Return (X, Y) of the center of cell containing provided text 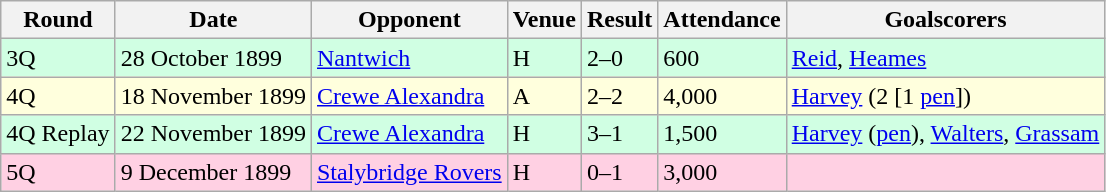
Goalscorers (946, 20)
5Q (58, 172)
2–2 (619, 96)
9 December 1899 (213, 172)
Harvey (2 [1 pen]) (946, 96)
Attendance (722, 20)
Opponent (409, 20)
Nantwich (409, 58)
22 November 1899 (213, 134)
3–1 (619, 134)
28 October 1899 (213, 58)
3,000 (722, 172)
4,000 (722, 96)
Stalybridge Rovers (409, 172)
1,500 (722, 134)
A (544, 96)
4Q (58, 96)
Harvey (pen), Walters, Grassam (946, 134)
Round (58, 20)
0–1 (619, 172)
Result (619, 20)
Date (213, 20)
4Q Replay (58, 134)
Venue (544, 20)
600 (722, 58)
Reid, Heames (946, 58)
3Q (58, 58)
2–0 (619, 58)
18 November 1899 (213, 96)
